Determine the [X, Y] coordinate at the center of the cell enclosing the given text.  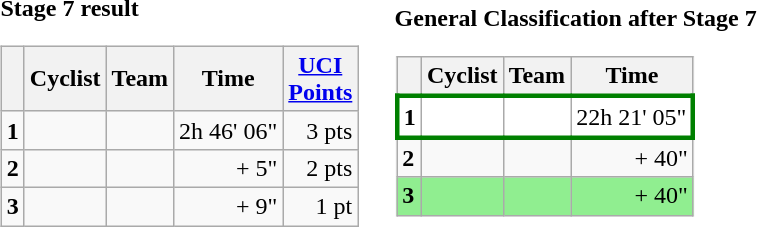
2h 46' 06" [228, 130]
+ 5" [228, 168]
1 pt [320, 206]
+ 9" [228, 206]
UCIPoints [320, 78]
3 pts [320, 130]
22h 21' 05" [632, 116]
2 pts [320, 168]
